Identify which cell holds the provided text, then report its (X, Y) central coordinate. 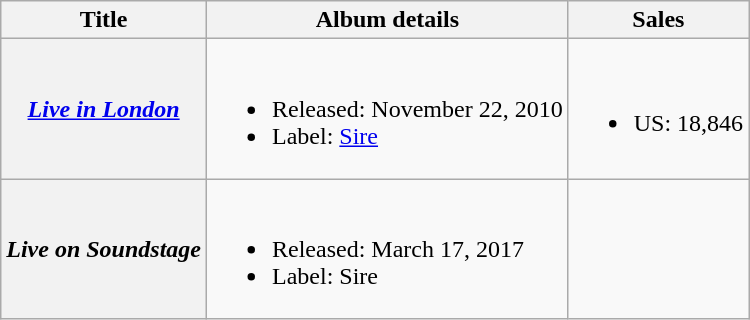
Released: November 22, 2010Label: Sire (388, 109)
Title (104, 20)
Live on Soundstage (104, 249)
Live in London (104, 109)
US: 18,846 (658, 109)
Released: March 17, 2017Label: Sire (388, 249)
Sales (658, 20)
Album details (388, 20)
